Search for the cell housing the specified text and yield its [x, y] center coordinate. 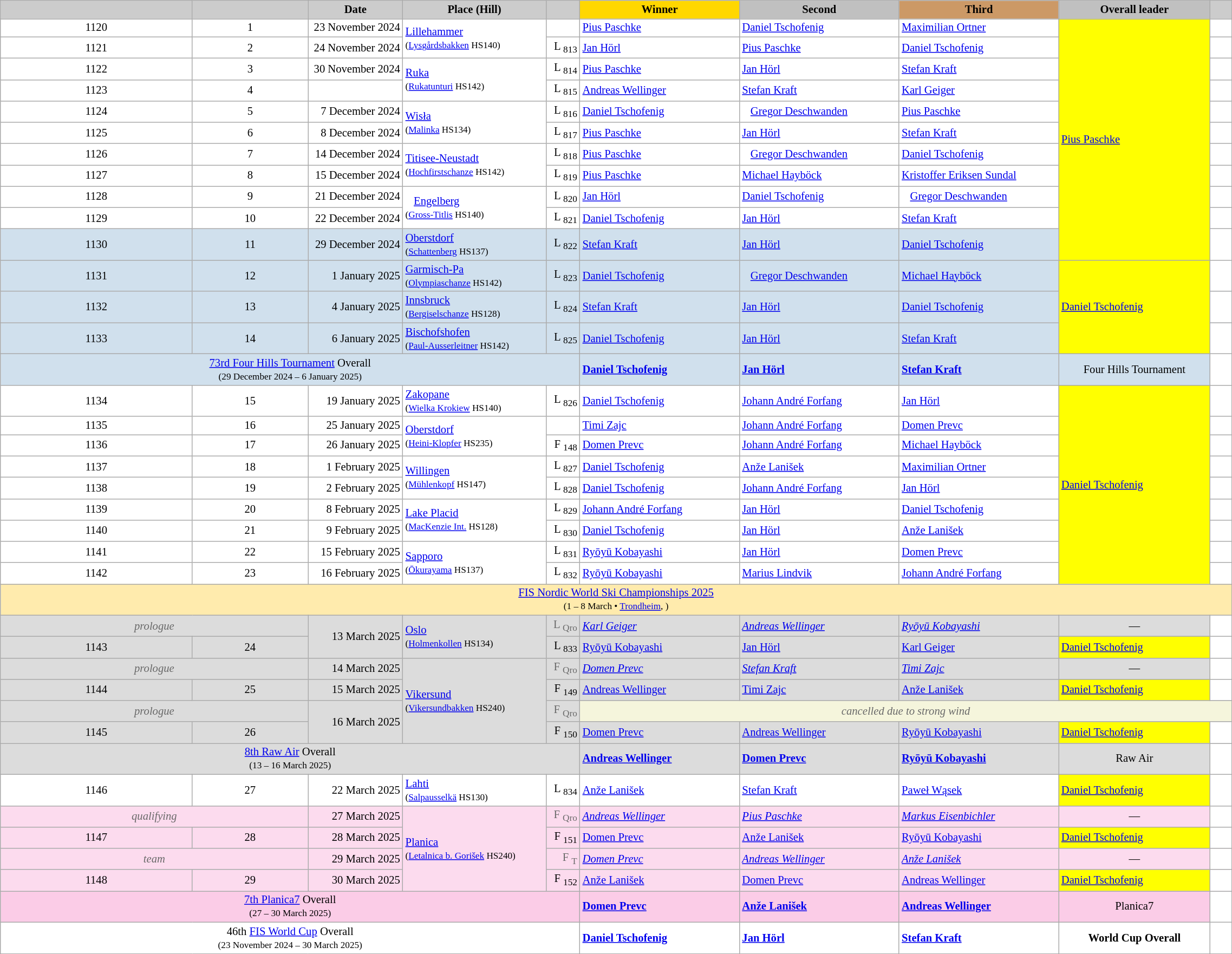
L 814 [563, 68]
1135 [96, 426]
8 [250, 175]
29 March 2025 [355, 859]
L 825 [563, 338]
14 March 2025 [355, 668]
1138 [96, 487]
1123 [96, 90]
L Qro [563, 626]
Oberstdorf(Heini-Klopfer HS235) [474, 436]
Second [819, 9]
Vikersund(Vikersundbakken HS240) [474, 701]
F 151 [563, 837]
1130 [96, 244]
L 821 [563, 218]
24 November 2024 [355, 48]
73rd Four Hills Tournament Overall(29 December 2024 – 6 January 2025) [290, 369]
19 January 2025 [355, 401]
16 [250, 426]
16 February 2025 [355, 573]
8 February 2025 [355, 509]
L 829 [563, 509]
25 [250, 690]
6 January 2025 [355, 338]
27 [250, 790]
1147 [96, 837]
17 [250, 445]
1 [250, 28]
15 December 2024 [355, 175]
9 [250, 197]
1142 [96, 573]
Bischofshofen(Paul-Ausserleitner HS142) [474, 338]
21 [250, 531]
1141 [96, 552]
15 February 2025 [355, 552]
16 March 2025 [355, 722]
29 [250, 880]
L 827 [563, 467]
8 December 2024 [355, 133]
Raw Air [1135, 759]
L 834 [563, 790]
1 February 2025 [355, 467]
22 December 2024 [355, 218]
14 [250, 338]
L 832 [563, 573]
7 [250, 154]
L 817 [563, 133]
1133 [96, 338]
10 [250, 218]
1145 [96, 732]
Planica(Letalnica b. Gorišek HS240) [474, 848]
14 December 2024 [355, 154]
12 [250, 276]
F 152 [563, 880]
1131 [96, 276]
15 [250, 401]
Innsbruck(Bergiselschanze HS128) [474, 307]
Zakopane(Wielka Krokiew HS140) [474, 401]
3 [250, 68]
6 [250, 133]
L 820 [563, 197]
1143 [96, 646]
Lake Placid(MacKenzie Int. HS128) [474, 520]
30 March 2025 [355, 880]
1134 [96, 401]
1136 [96, 445]
1137 [96, 467]
team [154, 859]
L 823 [563, 276]
F 148 [563, 445]
1121 [96, 48]
2 February 2025 [355, 487]
22 March 2025 [355, 790]
25 January 2025 [355, 426]
Sapporo(Ōkurayama HS137) [474, 563]
28 March 2025 [355, 837]
1124 [96, 112]
L 819 [563, 175]
L 813 [563, 48]
1122 [96, 68]
1 January 2025 [355, 276]
1127 [96, 175]
29 December 2024 [355, 244]
Place (Hill) [474, 9]
Oberstdorf(Schattenberg HS137) [474, 244]
Overall leader [1135, 9]
L 831 [563, 552]
8th Raw Air Overall(13 – 16 March 2025) [290, 759]
F 150 [563, 732]
Willingen(Mühlenkopf HS147) [474, 478]
20 [250, 509]
Lahti(Salpausselkä HS130) [474, 790]
30 November 2024 [355, 68]
7 December 2024 [355, 112]
L 828 [563, 487]
2 [250, 48]
Oslo(Holmenkollen HS134) [474, 637]
11 [250, 244]
Marius Lindvik [819, 573]
FIS Nordic World Ski Championships 2025(1 – 8 March • Trondheim, ) [616, 599]
1148 [96, 880]
24 [250, 646]
qualifying [154, 816]
1120 [96, 28]
1146 [96, 790]
4 January 2025 [355, 307]
Garmisch-Pa(Olympiaschanze HS142) [474, 276]
1126 [96, 154]
Kristoffer Eriksen Sundal [979, 175]
5 [250, 112]
Paweł Wąsek [979, 790]
22 [250, 552]
F 149 [563, 690]
7th Planica7 Overall(27 – 30 March 2025) [290, 906]
26 [250, 732]
23 [250, 573]
13 [250, 307]
1125 [96, 133]
19 [250, 487]
4 [250, 90]
L 830 [563, 531]
26 January 2025 [355, 445]
Ruka(Rukatunturi HS142) [474, 79]
Four Hills Tournament [1135, 369]
46th FIS World Cup Overall(23 November 2024 – 30 March 2025) [290, 938]
21 December 2024 [355, 197]
Winner [660, 9]
15 March 2025 [355, 690]
18 [250, 467]
L 818 [563, 154]
L 826 [563, 401]
9 February 2025 [355, 531]
L 822 [563, 244]
L 815 [563, 90]
Planica7 [1135, 906]
1144 [96, 690]
Lillehammer(Lysgårdsbakken HS140) [474, 38]
Titisee-Neustadt(Hochfirstschanze HS142) [474, 165]
1139 [96, 509]
cancelled due to strong wind [906, 711]
28 [250, 837]
Date [355, 9]
27 March 2025 [355, 816]
13 March 2025 [355, 637]
1128 [96, 197]
Engelberg(Gross-Titlis HS140) [474, 208]
1132 [96, 307]
F T [563, 859]
L 824 [563, 307]
World Cup Overall [1135, 938]
Third [979, 9]
L 833 [563, 646]
Markus Eisenbichler [979, 816]
1129 [96, 218]
1140 [96, 531]
Wisła(Malinka HS134) [474, 122]
L 816 [563, 112]
23 November 2024 [355, 28]
